Locate the cell with the specified text and output its [x, y] center coordinate. 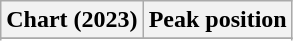
Peak position [218, 20]
Chart (2023) [72, 20]
